From the cell containing the given text, extract its center point as (X, Y) coordinate. 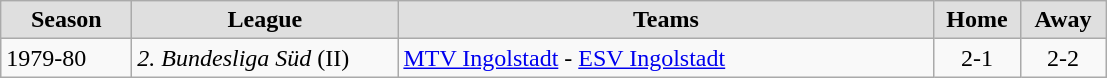
1979-80 (66, 58)
2-2 (1063, 58)
Away (1063, 20)
Season (66, 20)
League (265, 20)
2-1 (977, 58)
Teams (666, 20)
MTV Ingolstadt - ESV Ingolstadt (666, 58)
2. Bundesliga Süd (II) (265, 58)
Home (977, 20)
